Search for the cell housing the specified text and yield its (X, Y) center coordinate. 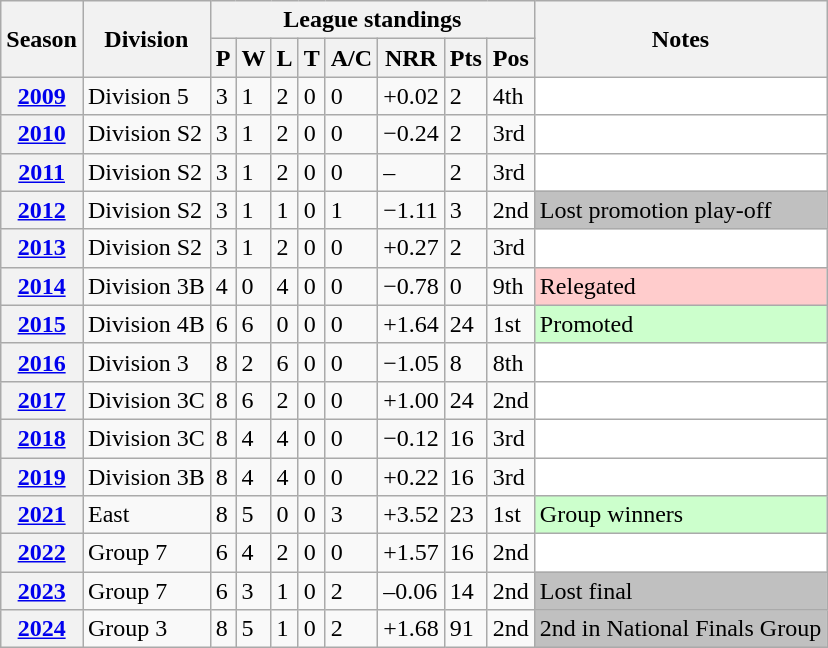
Notes (680, 39)
+1.00 (412, 400)
2010 (42, 134)
Division 4B (146, 324)
Division (146, 39)
+0.27 (412, 248)
2013 (42, 248)
23 (466, 515)
91 (466, 629)
P (223, 58)
2024 (42, 629)
East (146, 515)
2014 (42, 286)
+1.64 (412, 324)
W (254, 58)
14 (466, 591)
A/C (351, 58)
+0.22 (412, 477)
+0.02 (412, 96)
9th (510, 286)
Division 3 (146, 362)
Promoted (680, 324)
2022 (42, 553)
Group 3 (146, 629)
Pos (510, 58)
Season (42, 39)
L (284, 58)
League standings (372, 20)
2011 (42, 172)
2015 (42, 324)
−0.78 (412, 286)
+1.68 (412, 629)
– (412, 172)
2nd in National Finals Group (680, 629)
2021 (42, 515)
2018 (42, 438)
–0.06 (412, 591)
T (312, 58)
−0.12 (412, 438)
Lost promotion play-off (680, 210)
2012 (42, 210)
Group winners (680, 515)
2023 (42, 591)
+1.57 (412, 553)
NRR (412, 58)
2009 (42, 96)
2017 (42, 400)
Lost final (680, 591)
8th (510, 362)
4th (510, 96)
−1.11 (412, 210)
−1.05 (412, 362)
+3.52 (412, 515)
Relegated (680, 286)
2016 (42, 362)
2019 (42, 477)
Pts (466, 58)
−0.24 (412, 134)
Division 5 (146, 96)
